Scan for the cell matching the given text and deliver its [x, y] coordinate at center. 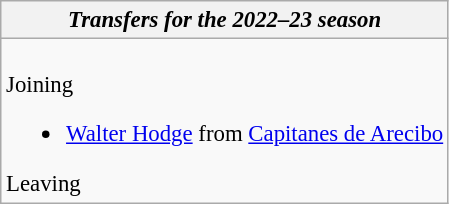
Transfers for the 2022–23 season [225, 20]
Joining Walter Hodge from Capitanes de Arecibo Leaving [225, 121]
